Output the [X, Y] coordinate of the center of the cell containing the given text.  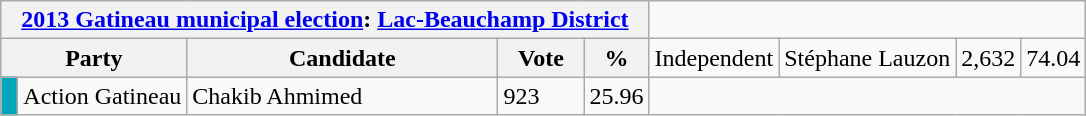
Party [94, 58]
% [616, 58]
923 [541, 96]
Stéphane Lauzon [868, 58]
Chakib Ahmimed [342, 96]
Independent [714, 58]
Vote [541, 58]
Candidate [342, 58]
2013 Gatineau municipal election: Lac-Beauchamp District [325, 20]
Action Gatineau [102, 96]
74.04 [1054, 58]
2,632 [988, 58]
25.96 [616, 96]
